Find where the given text appears and provide that cell's center as (X, Y) coordinate. 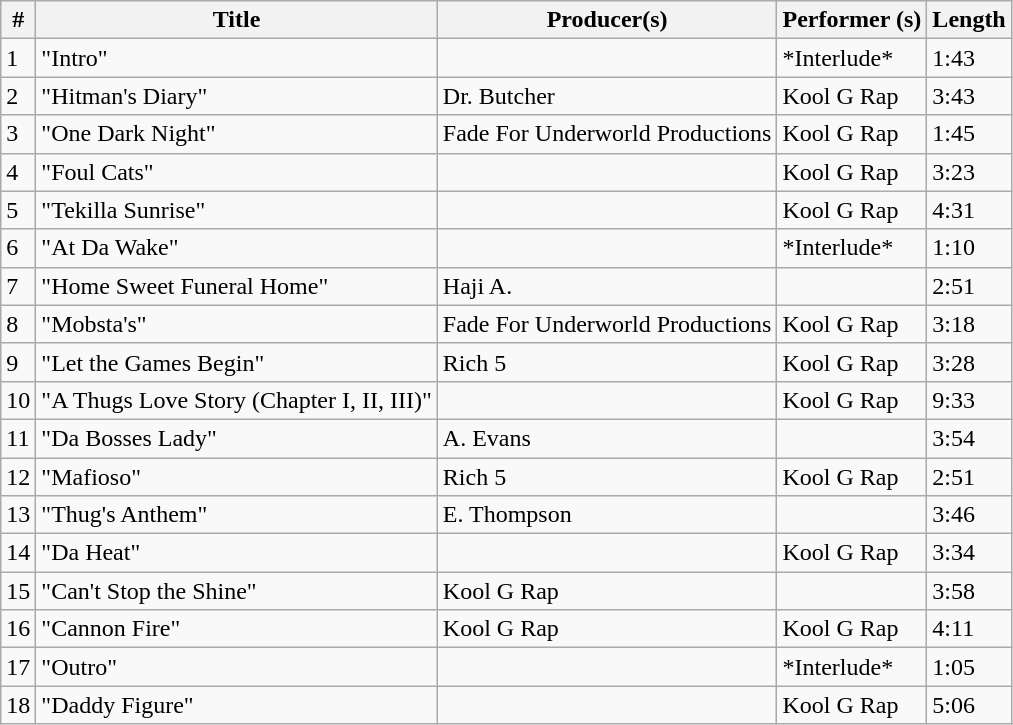
3:23 (969, 172)
Producer(s) (607, 20)
"Da Heat" (236, 553)
Performer (s) (852, 20)
"At Da Wake" (236, 248)
4:31 (969, 210)
3:46 (969, 515)
# (18, 20)
8 (18, 324)
1:05 (969, 667)
3 (18, 134)
7 (18, 286)
9 (18, 362)
3:28 (969, 362)
10 (18, 400)
"Thug's Anthem" (236, 515)
"Tekilla Sunrise" (236, 210)
"A Thugs Love Story (Chapter I, II, III)" (236, 400)
15 (18, 591)
3:34 (969, 553)
4 (18, 172)
"Can't Stop the Shine" (236, 591)
13 (18, 515)
"Foul Cats" (236, 172)
9:33 (969, 400)
"Hitman's Diary" (236, 96)
Title (236, 20)
A. Evans (607, 438)
"Outro" (236, 667)
"One Dark Night" (236, 134)
Dr. Butcher (607, 96)
18 (18, 705)
1 (18, 58)
Haji A. (607, 286)
6 (18, 248)
4:11 (969, 629)
17 (18, 667)
E. Thompson (607, 515)
"Intro" (236, 58)
1:45 (969, 134)
"Da Bosses Lady" (236, 438)
12 (18, 477)
14 (18, 553)
5:06 (969, 705)
5 (18, 210)
"Mafioso" (236, 477)
2 (18, 96)
3:43 (969, 96)
"Home Sweet Funeral Home" (236, 286)
3:54 (969, 438)
3:18 (969, 324)
"Mobsta's" (236, 324)
16 (18, 629)
"Cannon Fire" (236, 629)
11 (18, 438)
Length (969, 20)
"Daddy Figure" (236, 705)
1:10 (969, 248)
1:43 (969, 58)
3:58 (969, 591)
"Let the Games Begin" (236, 362)
